Identify which cell holds the provided text, then report its [X, Y] central coordinate. 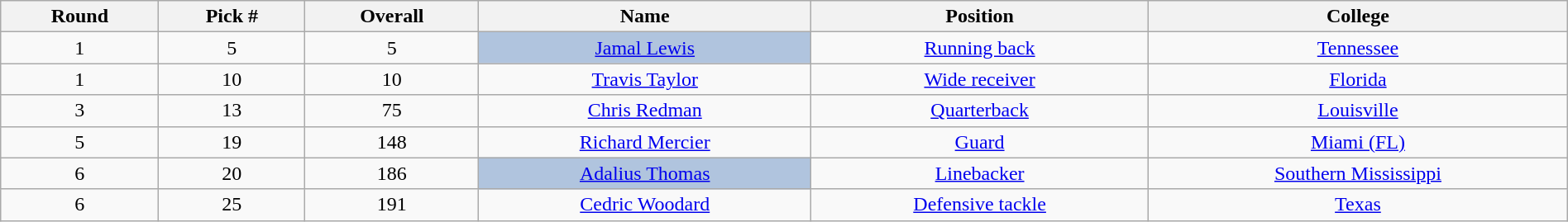
Quarterback [980, 111]
Position [980, 17]
Travis Taylor [645, 79]
Overall [392, 17]
75 [392, 111]
191 [392, 205]
Linebacker [980, 173]
Texas [1358, 205]
19 [232, 142]
Wide receiver [980, 79]
Pick # [232, 17]
Jamal Lewis [645, 48]
Name [645, 17]
148 [392, 142]
Running back [980, 48]
Adalius Thomas [645, 173]
Round [79, 17]
20 [232, 173]
Miami (FL) [1358, 142]
Southern Mississippi [1358, 173]
College [1358, 17]
186 [392, 173]
Louisville [1358, 111]
Chris Redman [645, 111]
25 [232, 205]
3 [79, 111]
Richard Mercier [645, 142]
Tennessee [1358, 48]
13 [232, 111]
Guard [980, 142]
Cedric Woodard [645, 205]
Defensive tackle [980, 205]
Florida [1358, 79]
